Search for the cell housing the specified text and yield its [X, Y] center coordinate. 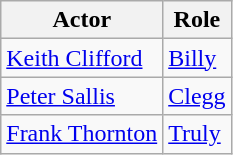
Clegg [197, 96]
Billy [197, 58]
Actor [82, 20]
Peter Sallis [82, 96]
Frank Thornton [82, 134]
Truly [197, 134]
Role [197, 20]
Keith Clifford [82, 58]
